Return the (x, y) coordinate for the center point of the cell that contains the specified text.  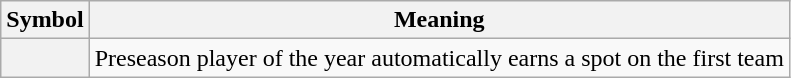
Meaning (439, 20)
Preseason player of the year automatically earns a spot on the first team (439, 58)
Symbol (45, 20)
